Return (x, y) of the center of cell containing provided text 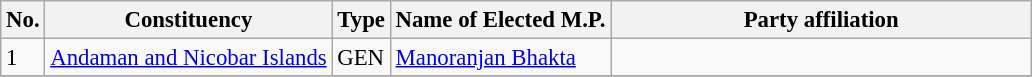
Party affiliation (822, 20)
Manoranjan Bhakta (500, 58)
No. (23, 20)
GEN (361, 58)
Type (361, 20)
Constituency (188, 20)
Andaman and Nicobar Islands (188, 58)
Name of Elected M.P. (500, 20)
1 (23, 58)
